Search for the cell housing the specified text and yield its [X, Y] center coordinate. 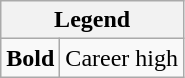
Career high [122, 58]
Bold [30, 58]
Legend [92, 20]
